Capture the cell that displays the provided text and extract its [X, Y] central coordinate. 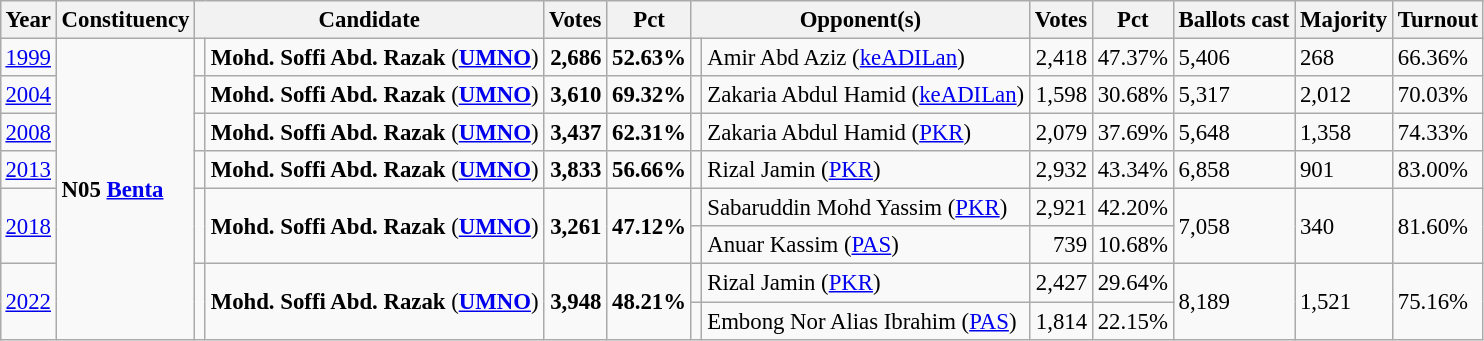
5,317 [1234, 95]
268 [1344, 57]
1,521 [1344, 302]
2,079 [1060, 133]
43.34% [1132, 170]
Anuar Kassim (PAS) [866, 245]
66.36% [1438, 57]
3,833 [576, 170]
3,610 [576, 95]
2013 [28, 170]
2,427 [1060, 283]
N05 Benta [125, 188]
6,858 [1234, 170]
1,598 [1060, 95]
Zakaria Abdul Hamid (keADILan) [866, 95]
2,932 [1060, 170]
69.32% [650, 95]
5,406 [1234, 57]
47.12% [650, 226]
70.03% [1438, 95]
2,921 [1060, 208]
Embong Nor Alias Ibrahim (PAS) [866, 321]
30.68% [1132, 95]
83.00% [1438, 170]
Zakaria Abdul Hamid (PKR) [866, 133]
52.63% [650, 57]
2,012 [1344, 95]
2022 [28, 302]
81.60% [1438, 226]
Sabaruddin Mohd Yassim (PKR) [866, 208]
2018 [28, 226]
Majority [1344, 20]
5,648 [1234, 133]
74.33% [1438, 133]
48.21% [650, 302]
Ballots cast [1234, 20]
37.69% [1132, 133]
1,358 [1344, 133]
Opponent(s) [860, 20]
2004 [28, 95]
2,418 [1060, 57]
7,058 [1234, 226]
22.15% [1132, 321]
Candidate [370, 20]
Constituency [125, 20]
2008 [28, 133]
8,189 [1234, 302]
75.16% [1438, 302]
340 [1344, 226]
1999 [28, 57]
3,948 [576, 302]
42.20% [1132, 208]
Amir Abd Aziz (keADILan) [866, 57]
3,437 [576, 133]
62.31% [650, 133]
56.66% [650, 170]
10.68% [1132, 245]
1,814 [1060, 321]
901 [1344, 170]
3,261 [576, 226]
47.37% [1132, 57]
Year [28, 20]
739 [1060, 245]
Turnout [1438, 20]
2,686 [576, 57]
29.64% [1132, 283]
